Provide the (x, y) coordinate of the cell's center where the given text is located.  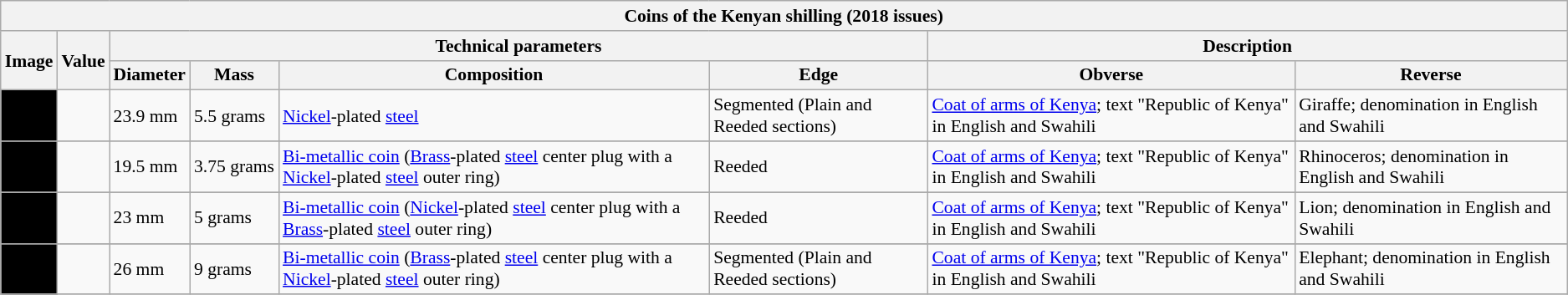
26 mm (150, 269)
3.75 grams (234, 167)
23 mm (150, 217)
Value (83, 60)
Image (29, 60)
Elephant; denomination in English and Swahili (1430, 269)
9 grams (234, 269)
Bi-metallic coin (Nickel-plated steel center plug with a Brass-plated steel outer ring) (493, 217)
Rhinoceros; denomination in English and Swahili (1430, 167)
Diameter (150, 75)
Lion; denomination in English and Swahili (1430, 217)
Coins of the Kenyan shilling (2018 issues) (784, 16)
19.5 mm (150, 167)
23.9 mm (150, 115)
Obverse (1111, 75)
5.5 grams (234, 115)
Technical parameters (518, 46)
Description (1247, 46)
5 grams (234, 217)
Edge (818, 75)
Reverse (1430, 75)
Nickel-plated steel (493, 115)
Giraffe; denomination in English and Swahili (1430, 115)
Composition (493, 75)
Mass (234, 75)
